Output the [x, y] coordinate of the center of the cell containing the given text.  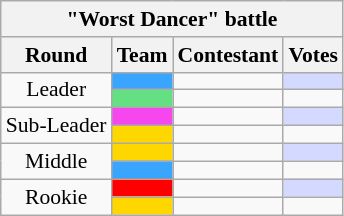
Rookie [56, 197]
Leader [56, 90]
Round [56, 55]
Sub-Leader [56, 126]
"Worst Dancer" battle [172, 19]
Contestant [228, 55]
Middle [56, 162]
Votes [313, 55]
Team [142, 55]
